Detect which cell encompasses the target text, then output its [X, Y] center coordinate. 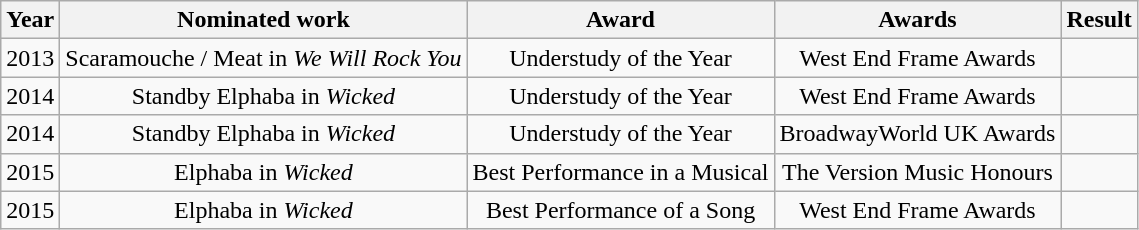
Awards [918, 20]
Year [30, 20]
BroadwayWorld UK Awards [918, 134]
Award [620, 20]
Best Performance in a Musical [620, 172]
Scaramouche / Meat in We Will Rock You [264, 58]
Nominated work [264, 20]
2013 [30, 58]
The Version Music Honours [918, 172]
Result [1099, 20]
Best Performance of a Song [620, 210]
